From the cell containing the given text, extract its center point as [X, Y] coordinate. 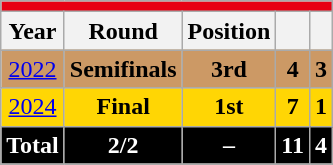
Final [123, 107]
3rd [229, 69]
– [229, 145]
2022 [33, 69]
Total [33, 145]
Year [33, 31]
2024 [33, 107]
7 [293, 107]
11 [293, 145]
2/2 [123, 145]
1st [229, 107]
1 [322, 107]
Position [229, 31]
Semifinals [123, 69]
Round [123, 31]
3 [322, 69]
